Output the [X, Y] coordinate of the center of the cell containing the given text.  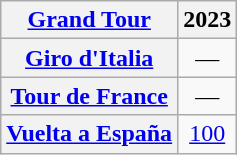
2023 [208, 20]
100 [208, 134]
Grand Tour [90, 20]
Tour de France [90, 96]
Vuelta a España [90, 134]
Giro d'Italia [90, 58]
